Find where the given text appears and provide that cell's center as [x, y] coordinate. 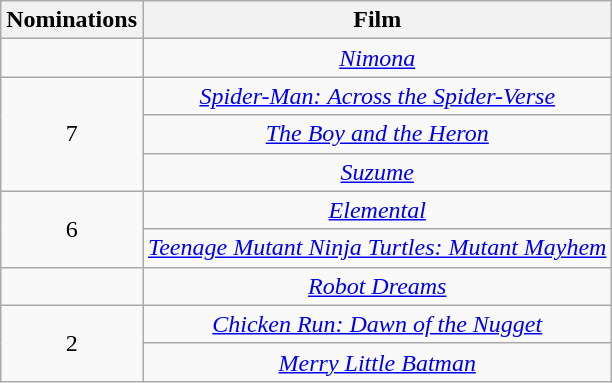
Suzume [376, 172]
Spider-Man: Across the Spider-Verse [376, 96]
6 [72, 229]
7 [72, 134]
Merry Little Batman [376, 362]
Nimona [376, 58]
Teenage Mutant Ninja Turtles: Mutant Mayhem [376, 248]
Film [376, 20]
The Boy and the Heron [376, 134]
Elemental [376, 210]
Chicken Run: Dawn of the Nugget [376, 324]
Nominations [72, 20]
Robot Dreams [376, 286]
2 [72, 343]
